Locate the cell with the specified text and output its [x, y] center coordinate. 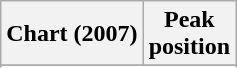
Peakposition [189, 34]
Chart (2007) [72, 34]
